From the cell containing the given text, extract its center point as (x, y) coordinate. 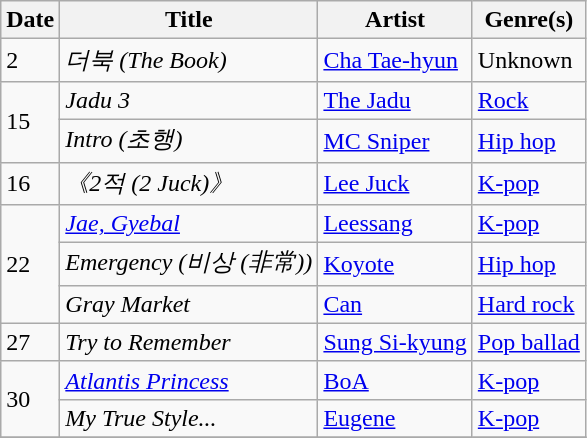
Rock (528, 100)
Title (189, 20)
Cha Tae-hyun (395, 60)
Date (30, 20)
Lee Juck (395, 184)
Artist (395, 20)
Try to Remember (189, 342)
27 (30, 342)
15 (30, 122)
MC Sniper (395, 140)
16 (30, 184)
Koyote (395, 264)
BoA (395, 380)
Eugene (395, 418)
Hard rock (528, 304)
Sung Si-kyung (395, 342)
Gray Market (189, 304)
Atlantis Princess (189, 380)
Pop ballad (528, 342)
My True Style... (189, 418)
《2적 (2 Juck)》 (189, 184)
30 (30, 399)
더북 (The Book) (189, 60)
Leessang (395, 224)
Genre(s) (528, 20)
Jae, Gyebal (189, 224)
Can (395, 304)
22 (30, 264)
The Jadu (395, 100)
Intro (초행) (189, 140)
Emergency (비상 (非常)) (189, 264)
Unknown (528, 60)
Jadu 3 (189, 100)
2 (30, 60)
